For the text-containing cell, return its midpoint in [x, y] coordinate format. 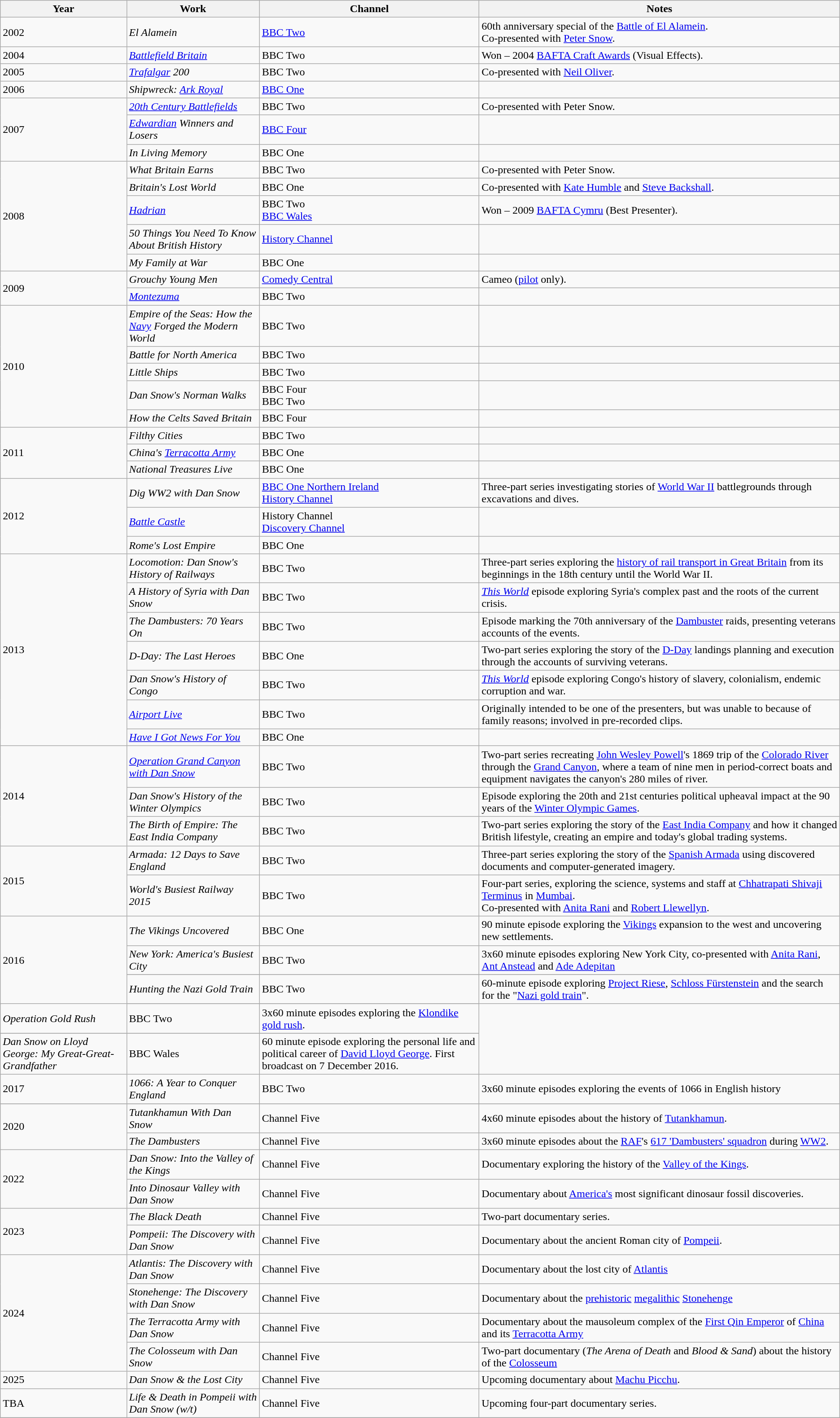
Tutankhamun With Dan Snow [193, 1118]
2006 [64, 89]
This World episode exploring Congo's history of slavery, colonialism, endemic corruption and war. [660, 685]
50 Things You Need To Know About British History [193, 239]
2013 [64, 650]
Have I Got News For You [193, 738]
2010 [64, 366]
A History of Syria with Dan Snow [193, 597]
3x60 minute episodes about the RAF's 617 'Dambusters' squadron during WW2. [660, 1141]
2020 [64, 1127]
2002 [64, 32]
2007 [64, 129]
This World episode exploring Syria's complex past and the roots of the current crisis. [660, 597]
2022 [64, 1179]
Documentary about the mausoleum complex of the First Qin Emperor of China and its Terracotta Army [660, 1328]
Operation Gold Rush [64, 1018]
Grouchy Young Men [193, 280]
2024 [64, 1313]
The Black Death [193, 1217]
Empire of the Seas: How the Navy Forged the Modern World [193, 326]
China's Terracotta Army [193, 452]
Documentary about the ancient Roman city of Pompeii. [660, 1240]
Battle for North America [193, 355]
In Living Memory [193, 153]
Operation Grand Canyon with Dan Snow [193, 767]
Battlefield Britain [193, 55]
Episode marking the 70th anniversary of the Dambuster raids, presenting veterans accounts of the events. [660, 627]
New York: America's Busiest City [193, 960]
2014 [64, 796]
Documentary about the prehistoric megalithic Stonehenge [660, 1298]
Dan Snow's Norman Walks [193, 395]
Trafalgar 200 [193, 72]
2012 [64, 516]
TBA [64, 1403]
20th Century Battlefields [193, 106]
2011 [64, 452]
Airport Live [193, 715]
Pompeii: The Discovery with Dan Snow [193, 1240]
2016 [64, 960]
Two-part documentary series. [660, 1217]
BBC Wales [193, 1054]
BBC TwoBBC Wales [369, 210]
Episode exploring the 20th and 21st centuries political upheaval impact at the 90 years of the Winter Olympic Games. [660, 802]
2004 [64, 55]
Montezuma [193, 297]
Comedy Central [369, 280]
3x60 minute episodes exploring New York City, co-presented with Anita Rani, Ant Anstead and Ade Adepitan [660, 960]
Stonehenge: The Discovery with Dan Snow [193, 1298]
2009 [64, 288]
Two-part documentary (The Arena of Death and Blood & Sand) about the history of the Colosseum [660, 1357]
National Treasures Live [193, 470]
Documentary about the lost city of Atlantis [660, 1269]
How the Celts Saved Britain [193, 418]
Dan Snow & the Lost City [193, 1380]
3x60 minute episodes exploring the Klondike gold rush. [369, 1018]
60-minute episode exploring Project Riese, Schloss Fürstenstein and the search for the "Nazi gold train". [660, 989]
Dig WW2 with Dan Snow [193, 493]
Dan Snow's History of Congo [193, 685]
Edwardian Winners and Losers [193, 129]
The Birth of Empire: The East India Company [193, 831]
Hadrian [193, 210]
2025 [64, 1380]
The Terracotta Army with Dan Snow [193, 1328]
Won – 2004 BAFTA Craft Awards (Visual Effects). [660, 55]
2015 [64, 881]
Rome's Lost Empire [193, 545]
Dan Snow's History of the Winter Olympics [193, 802]
Documentary exploring the history of the Valley of the Kings. [660, 1164]
Dan Snow: Into the Valley of the Kings [193, 1164]
World's Busiest Railway 2015 [193, 896]
2005 [64, 72]
Dan Snow on Lloyd George: My Great-Great-Grandfather [64, 1054]
Cameo (pilot only). [660, 280]
2017 [64, 1089]
Shipwreck: Ark Royal [193, 89]
Upcoming documentary about Machu Picchu. [660, 1380]
The Dambusters [193, 1141]
2023 [64, 1232]
3x60 minute episodes exploring the events of 1066 in English history [660, 1089]
El Alamein [193, 32]
Notes [660, 9]
Originally intended to be one of the presenters, but was unable to because of family reasons; involved in pre-recorded clips. [660, 715]
60th anniversary special of the Battle of El Alamein. Co-presented with Peter Snow. [660, 32]
What Britain Earns [193, 170]
Two-part series exploring the story of the D-Day landings planning and execution through the accounts of surviving veterans. [660, 656]
Atlantis: The Discovery with Dan Snow [193, 1269]
The Vikings Uncovered [193, 931]
Channel [369, 9]
Co-presented with Kate Humble and Steve Backshall. [660, 187]
Year [64, 9]
Armada: 12 Days to Save England [193, 860]
90 minute episode exploring the Vikings expansion to the west and uncovering new settlements. [660, 931]
History Channel [369, 239]
Locomotion: Dan Snow's History of Railways [193, 568]
Three-part series exploring the history of rail transport in Great Britain from its beginnings in the 18th century until the World War II. [660, 568]
Hunting the Nazi Gold Train [193, 989]
The Colosseum with Dan Snow [193, 1357]
Little Ships [193, 372]
4x60 minute episodes about the history of Tutankhamun. [660, 1118]
My Family at War [193, 263]
BBC FourBBC Two [369, 395]
The Dambusters: 70 Years On [193, 627]
Co-presented with Neil Oliver. [660, 72]
Battle Castle [193, 522]
Three-part series exploring the story of the Spanish Armada using discovered documents and computer-generated imagery. [660, 860]
Life & Death in Pompeii with Dan Snow (w/t) [193, 1403]
History ChannelDiscovery Channel [369, 522]
Documentary about America's most significant dinosaur fossil discoveries. [660, 1194]
Work [193, 9]
BBC One Northern IrelandHistory Channel [369, 493]
Upcoming four-part documentary series. [660, 1403]
2008 [64, 216]
D-Day: The Last Heroes [193, 656]
Three-part series investigating stories of World War II battlegrounds through excavations and dives. [660, 493]
Filthy Cities [193, 435]
1066: A Year to Conquer England [193, 1089]
Won – 2009 BAFTA Cymru (Best Presenter). [660, 210]
60 minute episode exploring the personal life and political career of David Lloyd George. First broadcast on 7 December 2016. [369, 1054]
Britain's Lost World [193, 187]
Into Dinosaur Valley with Dan Snow [193, 1194]
